For the text-containing cell, return its midpoint in (X, Y) coordinate format. 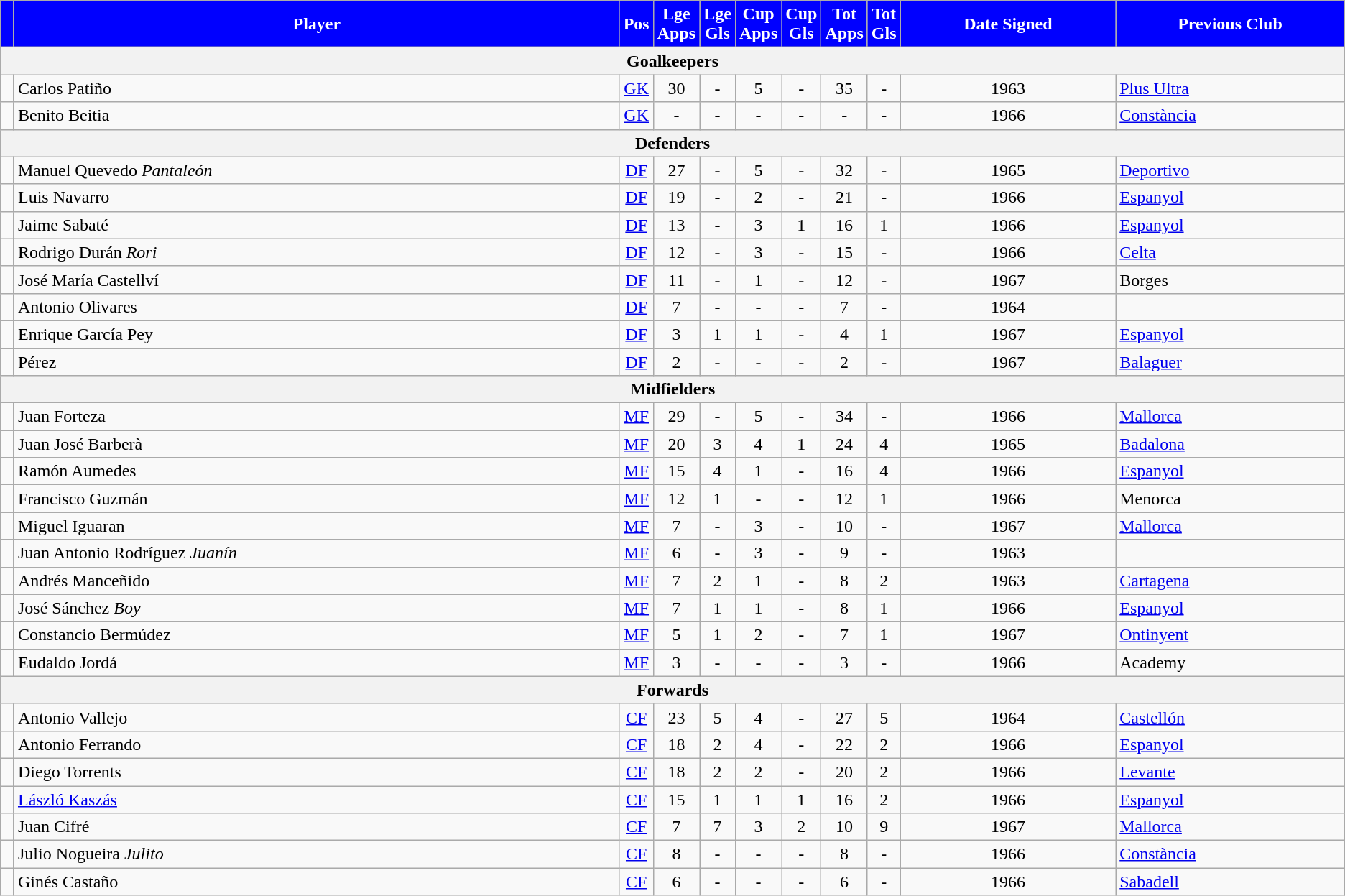
José Sánchez Boy (316, 608)
Levante (1230, 772)
Date Signed (1008, 24)
35 (844, 88)
Juan Cifré (316, 827)
Diego Torrents (316, 772)
11 (676, 280)
CupGls (802, 24)
Sabadell (1230, 882)
László Kaszás (316, 800)
30 (676, 88)
Midfielders (672, 389)
34 (844, 417)
Eudaldo Jordá (316, 662)
LgeApps (676, 24)
Ramón Aumedes (316, 471)
13 (676, 225)
Juan José Barberà (316, 444)
Ontinyent (1230, 635)
Miguel Iguaran (316, 526)
CupApps (758, 24)
Juan Antonio Rodríguez Juanín (316, 553)
Plus Ultra (1230, 88)
Menorca (1230, 499)
LgeGls (718, 24)
24 (844, 444)
TotGls (884, 24)
Antonio Olivares (316, 307)
Goalkeepers (672, 61)
Forwards (672, 690)
Deportivo (1230, 170)
Andrés Manceñido (316, 581)
Defenders (672, 143)
Benito Beitia (316, 116)
19 (676, 198)
Previous Club (1230, 24)
José María Castellví (316, 280)
Cartagena (1230, 581)
Luis Navarro (316, 198)
29 (676, 417)
Francisco Guzmán (316, 499)
Badalona (1230, 444)
Pos (637, 24)
Rodrigo Durán Rori (316, 252)
Enrique García Pey (316, 334)
Antonio Vallejo (316, 717)
23 (676, 717)
Castellón (1230, 717)
Carlos Patiño (316, 88)
21 (844, 198)
Ginés Castaño (316, 882)
Manuel Quevedo Pantaleón (316, 170)
Borges (1230, 280)
Constancio Bermúdez (316, 635)
Celta (1230, 252)
Pérez (316, 361)
32 (844, 170)
Academy (1230, 662)
Juan Forteza (316, 417)
Antonio Ferrando (316, 744)
22 (844, 744)
Player (316, 24)
Julio Nogueira Julito (316, 854)
TotApps (844, 24)
Jaime Sabaté (316, 225)
Balaguer (1230, 361)
